Output the (X, Y) coordinate of the center of the cell containing the given text.  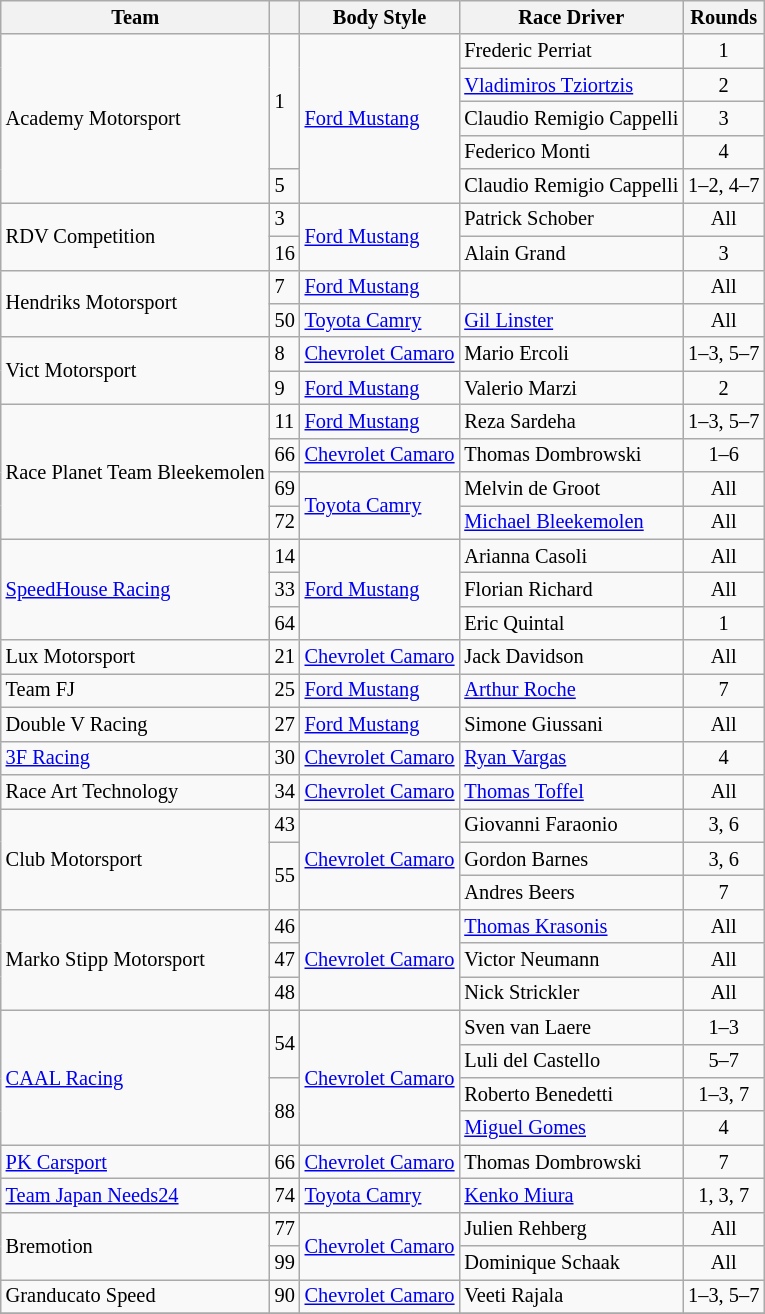
1–2, 4–7 (724, 186)
Frederic Perriat (571, 51)
50 (285, 320)
90 (285, 1296)
Simone Giussani (571, 724)
Team (136, 17)
21 (285, 657)
25 (285, 690)
Giovanni Faraonio (571, 825)
Marko Stipp Motorsport (136, 960)
Roberto Benedetti (571, 1094)
Reza Sardeha (571, 421)
CAAL Racing (136, 1078)
5 (285, 186)
Melvin de Groot (571, 489)
72 (285, 522)
Bremotion (136, 1246)
Dominique Schaak (571, 1263)
30 (285, 758)
Veeti Rajala (571, 1296)
Gordon Barnes (571, 859)
48 (285, 993)
Arianna Casoli (571, 556)
Academy Motorsport (136, 118)
Rounds (724, 17)
Andres Beers (571, 892)
33 (285, 589)
Michael Bleekemolen (571, 522)
Hendriks Motorsport (136, 304)
Victor Neumann (571, 960)
1–3, 7 (724, 1094)
Miguel Gomes (571, 1128)
3F Racing (136, 758)
16 (285, 253)
46 (285, 926)
47 (285, 960)
1–6 (724, 455)
Arthur Roche (571, 690)
Patrick Schober (571, 219)
74 (285, 1195)
Team FJ (136, 690)
9 (285, 388)
11 (285, 421)
Body Style (380, 17)
Race Art Technology (136, 791)
SpeedHouse Racing (136, 590)
64 (285, 623)
Luli del Castello (571, 1061)
54 (285, 1044)
Ryan Vargas (571, 758)
Alain Grand (571, 253)
43 (285, 825)
99 (285, 1263)
Team Japan Needs24 (136, 1195)
RDV Competition (136, 236)
55 (285, 876)
Mario Ercoli (571, 354)
8 (285, 354)
Vict Motorsport (136, 370)
Thomas Toffel (571, 791)
Florian Richard (571, 589)
Granducato Speed (136, 1296)
Valerio Marzi (571, 388)
Thomas Krasonis (571, 926)
Gil Linster (571, 320)
Club Motorsport (136, 858)
14 (285, 556)
Federico Monti (571, 152)
Vladimiros Tziortzis (571, 85)
Jack Davidson (571, 657)
Sven van Laere (571, 1027)
88 (285, 1110)
Race Planet Team Bleekemolen (136, 472)
1, 3, 7 (724, 1195)
27 (285, 724)
Double V Racing (136, 724)
5–7 (724, 1061)
1–3 (724, 1027)
Kenko Miura (571, 1195)
Eric Quintal (571, 623)
PK Carsport (136, 1162)
Nick Strickler (571, 993)
Lux Motorsport (136, 657)
69 (285, 489)
34 (285, 791)
Race Driver (571, 17)
77 (285, 1229)
Julien Rehberg (571, 1229)
